Scan for the cell matching the given text and deliver its [X, Y] coordinate at center. 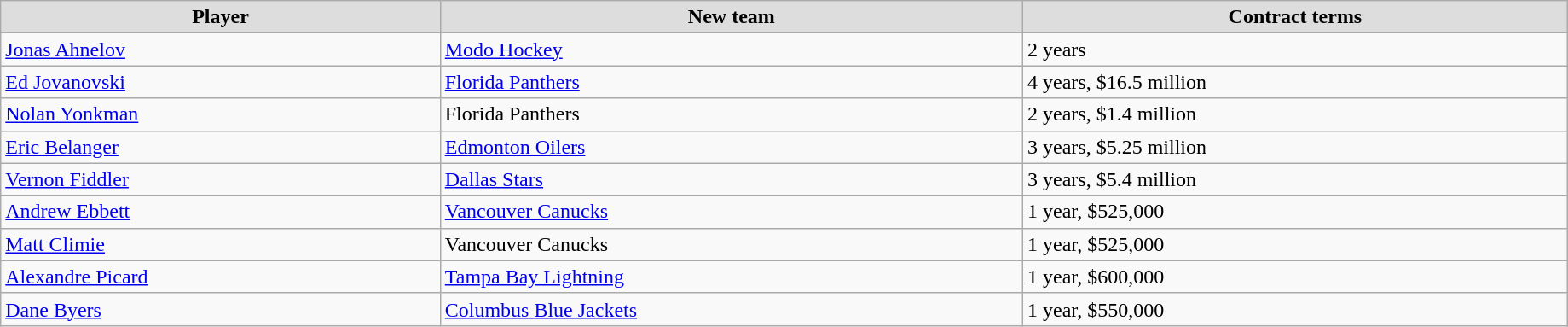
Jonas Ahnelov [220, 50]
Edmonton Oilers [732, 147]
Dane Byers [220, 309]
Matt Climie [220, 244]
Modo Hockey [732, 50]
Alexandre Picard [220, 277]
2 years [1294, 50]
Dallas Stars [732, 179]
Player [220, 17]
Columbus Blue Jackets [732, 309]
1 year, $600,000 [1294, 277]
3 years, $5.4 million [1294, 179]
Nolan Yonkman [220, 114]
New team [732, 17]
Andrew Ebbett [220, 212]
2 years, $1.4 million [1294, 114]
4 years, $16.5 million [1294, 82]
3 years, $5.25 million [1294, 147]
Tampa Bay Lightning [732, 277]
Vernon Fiddler [220, 179]
1 year, $550,000 [1294, 309]
Eric Belanger [220, 147]
Ed Jovanovski [220, 82]
Contract terms [1294, 17]
